Identify which cell holds the provided text, then report its (x, y) central coordinate. 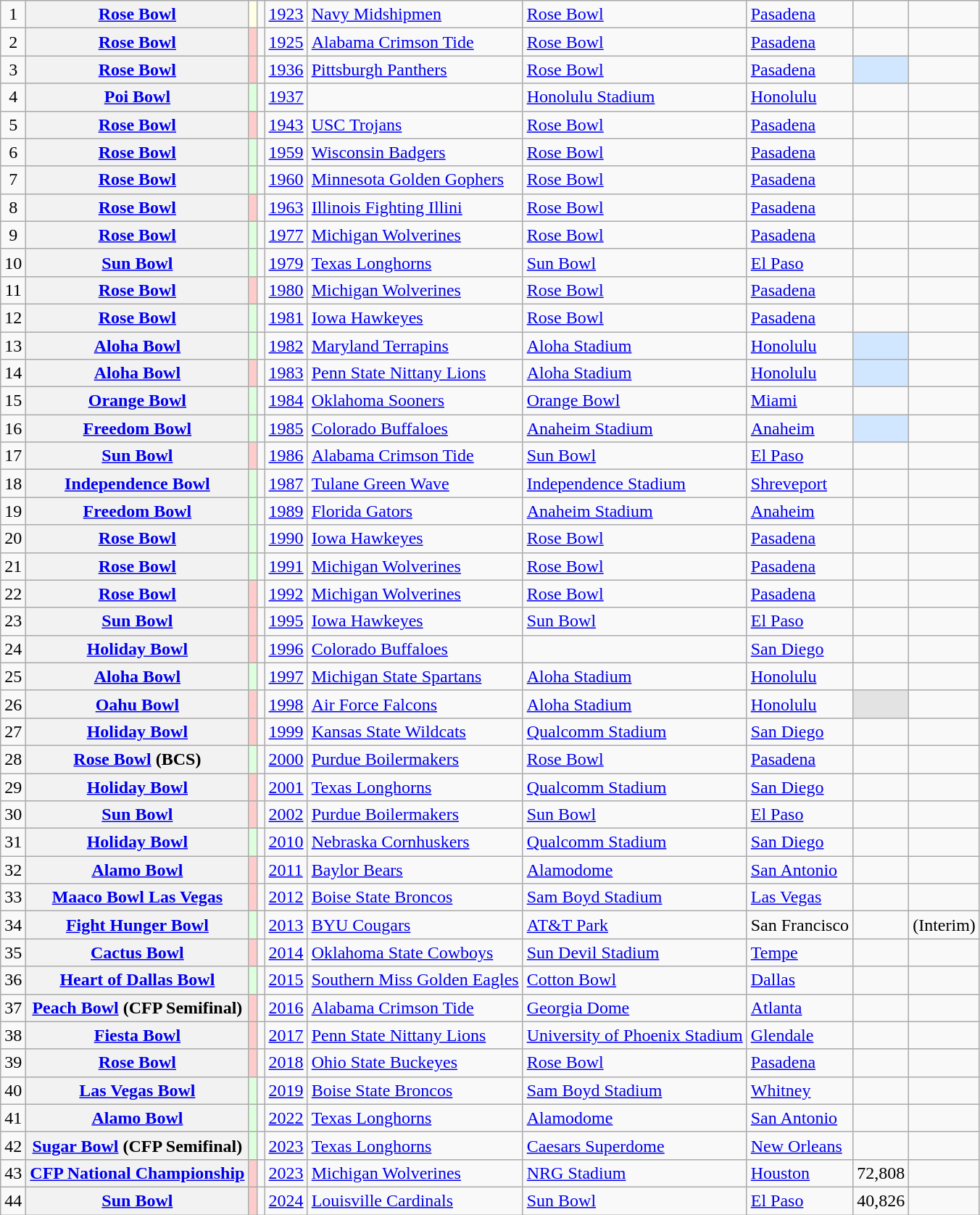
1996 (286, 649)
39 (13, 1063)
Cotton Bowl (635, 980)
40,826 (881, 1201)
8 (13, 207)
1989 (286, 511)
13 (13, 346)
20 (13, 539)
1943 (286, 125)
1979 (286, 262)
5 (13, 125)
Maaco Bowl Las Vegas (138, 897)
1977 (286, 235)
Georgia Dome (635, 1008)
Atlanta (800, 1008)
2011 (286, 870)
2010 (286, 842)
2 (13, 42)
42 (13, 1145)
2012 (286, 897)
San Francisco (800, 925)
Maryland Terrapins (415, 346)
Las Vegas Bowl (138, 1090)
Air Force Falcons (415, 704)
1923 (286, 14)
Pittsburgh Panthers (415, 70)
2015 (286, 980)
34 (13, 925)
30 (13, 815)
2001 (286, 787)
1999 (286, 731)
1980 (286, 290)
35 (13, 953)
38 (13, 1035)
1992 (286, 594)
Houston (800, 1173)
1991 (286, 566)
1987 (286, 484)
1997 (286, 676)
AT&T Park (635, 925)
33 (13, 897)
43 (13, 1173)
Illinois Fighting Illini (415, 207)
Kansas State Wildcats (415, 731)
1983 (286, 373)
1984 (286, 401)
(Interim) (944, 925)
Dallas (800, 980)
21 (13, 566)
41 (13, 1118)
23 (13, 621)
1963 (286, 207)
4 (13, 97)
27 (13, 731)
NRG Stadium (635, 1173)
10 (13, 262)
1960 (286, 180)
2002 (286, 815)
2019 (286, 1090)
Whitney (800, 1090)
44 (13, 1201)
9 (13, 235)
29 (13, 787)
Glendale (800, 1035)
Independence Bowl (138, 484)
1936 (286, 70)
16 (13, 428)
Poi Bowl (138, 97)
Minnesota Golden Gophers (415, 180)
Oklahoma State Cowboys (415, 953)
Heart of Dallas Bowl (138, 980)
New Orleans (800, 1145)
Miami (800, 401)
BYU Cougars (415, 925)
Fight Hunger Bowl (138, 925)
1986 (286, 456)
2000 (286, 759)
Honolulu Stadium (635, 97)
1985 (286, 428)
1981 (286, 318)
Michigan State Spartans (415, 676)
Louisville Cardinals (415, 1201)
32 (13, 870)
31 (13, 842)
2022 (286, 1118)
Tulane Green Wave (415, 484)
7 (13, 180)
Oahu Bowl (138, 704)
12 (13, 318)
Nebraska Cornhuskers (415, 842)
Caesars Superdome (635, 1145)
2013 (286, 925)
Rose Bowl (BCS) (138, 759)
15 (13, 401)
Southern Miss Golden Eagles (415, 980)
CFP National Championship (138, 1173)
11 (13, 290)
Independence Stadium (635, 484)
14 (13, 373)
Tempe (800, 953)
36 (13, 980)
37 (13, 1008)
1995 (286, 621)
3 (13, 70)
Sugar Bowl (CFP Semifinal) (138, 1145)
25 (13, 676)
Wisconsin Badgers (415, 152)
Sun Devil Stadium (635, 953)
28 (13, 759)
University of Phoenix Stadium (635, 1035)
USC Trojans (415, 125)
Ohio State Buckeyes (415, 1063)
1 (13, 14)
22 (13, 594)
24 (13, 649)
40 (13, 1090)
1998 (286, 704)
1982 (286, 346)
Florida Gators (415, 511)
Navy Midshipmen (415, 14)
Peach Bowl (CFP Semifinal) (138, 1008)
Baylor Bears (415, 870)
2016 (286, 1008)
2014 (286, 953)
2018 (286, 1063)
1925 (286, 42)
1937 (286, 97)
1959 (286, 152)
26 (13, 704)
18 (13, 484)
6 (13, 152)
2017 (286, 1035)
17 (13, 456)
Oklahoma Sooners (415, 401)
Fiesta Bowl (138, 1035)
Shreveport (800, 484)
2024 (286, 1201)
Las Vegas (800, 897)
19 (13, 511)
1990 (286, 539)
72,808 (881, 1173)
Cactus Bowl (138, 953)
